Extract the [x, y] coordinate from the center of the cell holding the provided text.  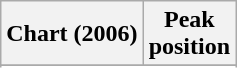
Peakposition [189, 34]
Chart (2006) [72, 34]
